Extract the (x, y) coordinate from the center of the cell holding the provided text.  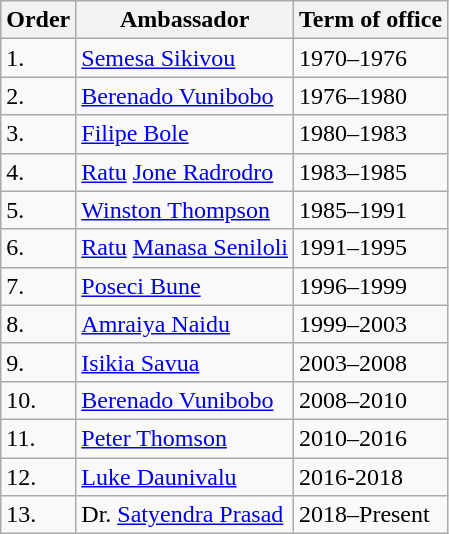
6. (38, 248)
1996–1999 (371, 286)
11. (38, 438)
2003–2008 (371, 362)
Ambassador (185, 20)
Ratu Jone Radrodro (185, 172)
Filipe Bole (185, 134)
2016-2018 (371, 477)
2008–2010 (371, 400)
10. (38, 400)
Order (38, 20)
2. (38, 96)
13. (38, 515)
1970–1976 (371, 58)
8. (38, 324)
1980–1983 (371, 134)
1991–1995 (371, 248)
1. (38, 58)
9. (38, 362)
Isikia Savua (185, 362)
1983–1985 (371, 172)
Winston Thompson (185, 210)
Luke Daunivalu (185, 477)
2018–Present (371, 515)
Term of office (371, 20)
1976–1980 (371, 96)
Dr. Satyendra Prasad (185, 515)
1985–1991 (371, 210)
12. (38, 477)
2010–2016 (371, 438)
5. (38, 210)
Peter Thomson (185, 438)
7. (38, 286)
Amraiya Naidu (185, 324)
Poseci Bune (185, 286)
Ratu Manasa Seniloli (185, 248)
1999–2003 (371, 324)
Semesa Sikivou (185, 58)
3. (38, 134)
4. (38, 172)
